Scan for the cell matching the given text and deliver its (X, Y) coordinate at center. 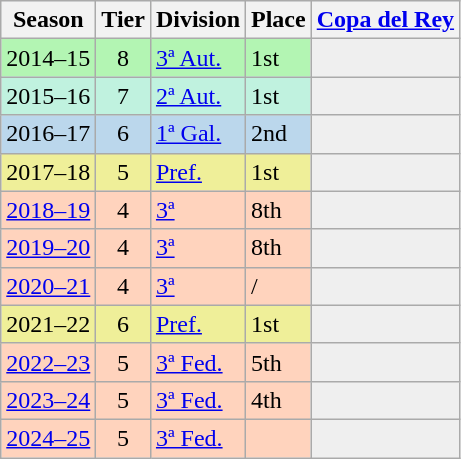
8 (124, 58)
2019–20 (48, 248)
3ª Aut. (198, 58)
2018–19 (48, 210)
2022–23 (48, 362)
2021–22 (48, 324)
/ (279, 286)
2014–15 (48, 58)
2023–24 (48, 400)
Division (198, 20)
2020–21 (48, 286)
2nd (279, 134)
7 (124, 96)
2017–18 (48, 172)
2024–25 (48, 438)
5th (279, 362)
2015–16 (48, 96)
1ª Gal. (198, 134)
Season (48, 20)
2016–17 (48, 134)
Tier (124, 20)
Place (279, 20)
Copa del Rey (385, 20)
2ª Aut. (198, 96)
4th (279, 400)
